Return (X, Y) of the center of cell containing provided text 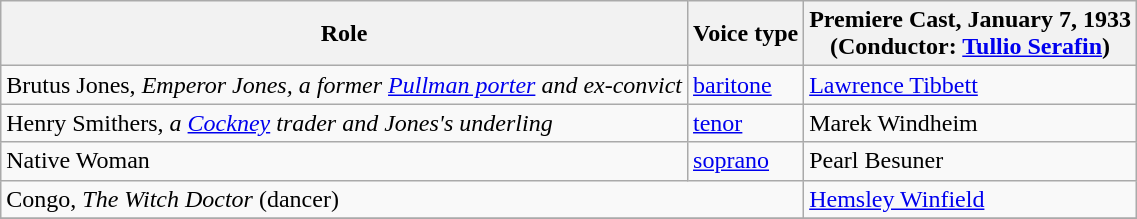
soprano (746, 161)
Brutus Jones, Emperor Jones, a former Pullman porter and ex-convict (344, 85)
Marek Windheim (970, 123)
Role (344, 34)
Pearl Besuner (970, 161)
Premiere Cast, January 7, 1933(Conductor: Tullio Serafin) (970, 34)
Henry Smithers, a Cockney trader and Jones's underling (344, 123)
Lawrence Tibbett (970, 85)
Native Woman (344, 161)
Voice type (746, 34)
tenor (746, 123)
Congo, The Witch Doctor (dancer) (402, 199)
Hemsley Winfield (970, 199)
baritone (746, 85)
